Detect which cell encompasses the target text, then output its [x, y] center coordinate. 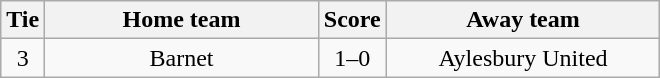
Barnet [182, 58]
Away team [523, 20]
Tie [23, 20]
Home team [182, 20]
Aylesbury United [523, 58]
3 [23, 58]
Score [352, 20]
1–0 [352, 58]
